From the cell containing the given text, extract its center point as [x, y] coordinate. 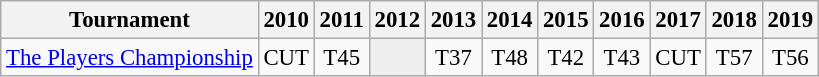
2016 [622, 20]
2014 [510, 20]
T37 [453, 58]
2015 [566, 20]
The Players Championship [130, 58]
T48 [510, 58]
T42 [566, 58]
2012 [397, 20]
T45 [342, 58]
T57 [734, 58]
2017 [678, 20]
Tournament [130, 20]
T56 [790, 58]
2011 [342, 20]
2018 [734, 20]
T43 [622, 58]
2013 [453, 20]
2019 [790, 20]
2010 [286, 20]
